Detect which cell encompasses the target text, then output its (X, Y) center coordinate. 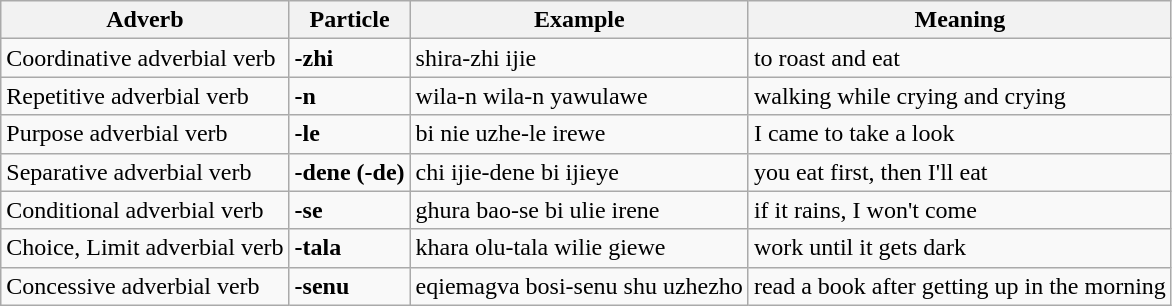
if it rains, I won't come (960, 210)
-senu (350, 286)
eqiemagva bosi-senu shu uzhezho (579, 286)
khara olu-tala wilie giewe (579, 248)
to roast and eat (960, 58)
-dene (-de) (350, 172)
I came to take a look (960, 134)
-le (350, 134)
read a book after getting up in the morning (960, 286)
shira-zhi ijie (579, 58)
-se (350, 210)
Purpose adverbial verb (145, 134)
Example (579, 20)
Coordinative adverbial verb (145, 58)
-tala (350, 248)
Concessive adverbial verb (145, 286)
Choice, Limit adverbial verb (145, 248)
ghura bao-se bi ulie irene (579, 210)
Meaning (960, 20)
walking while crying and crying (960, 96)
-zhi (350, 58)
Repetitive adverbial verb (145, 96)
you eat first, then I'll eat (960, 172)
bi nie uzhe-le irewe (579, 134)
Separative adverbial verb (145, 172)
-n (350, 96)
Particle (350, 20)
work until it gets dark (960, 248)
Conditional adverbial verb (145, 210)
wila-n wila-n yawulawe (579, 96)
Adverb (145, 20)
chi ijie-dene bi ijieye (579, 172)
